Detect which cell encompasses the target text, then output its (x, y) center coordinate. 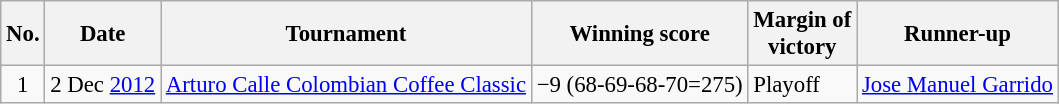
Playoff (802, 85)
Winning score (640, 34)
Runner-up (958, 34)
Arturo Calle Colombian Coffee Classic (346, 85)
−9 (68-69-68-70=275) (640, 85)
Tournament (346, 34)
1 (23, 85)
Margin ofvictory (802, 34)
2 Dec 2012 (103, 85)
No. (23, 34)
Jose Manuel Garrido (958, 85)
Date (103, 34)
